Search for the cell housing the specified text and yield its (x, y) center coordinate. 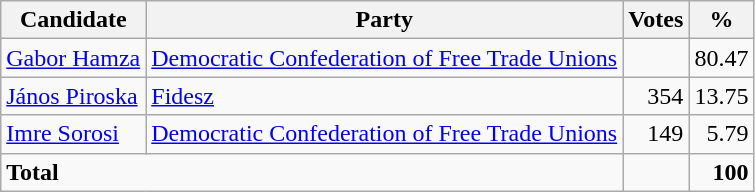
Imre Sorosi (74, 134)
Party (384, 20)
% (722, 20)
Votes (656, 20)
5.79 (722, 134)
Fidesz (384, 96)
János Piroska (74, 96)
149 (656, 134)
Total (312, 172)
Gabor Hamza (74, 58)
13.75 (722, 96)
100 (722, 172)
354 (656, 96)
Candidate (74, 20)
80.47 (722, 58)
